Extract the (X, Y) coordinate from the center of the cell holding the provided text.  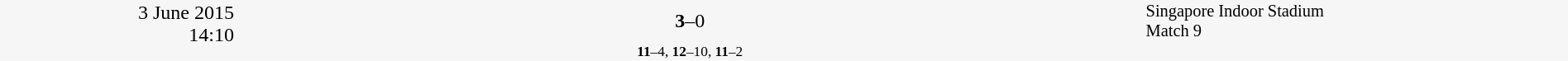
3–0 (690, 21)
11–4, 12–10, 11–2 (690, 51)
Singapore Indoor StadiumMatch 9 (1356, 21)
3 June 201514:10 (117, 30)
